Detect which cell encompasses the target text, then output its (x, y) center coordinate. 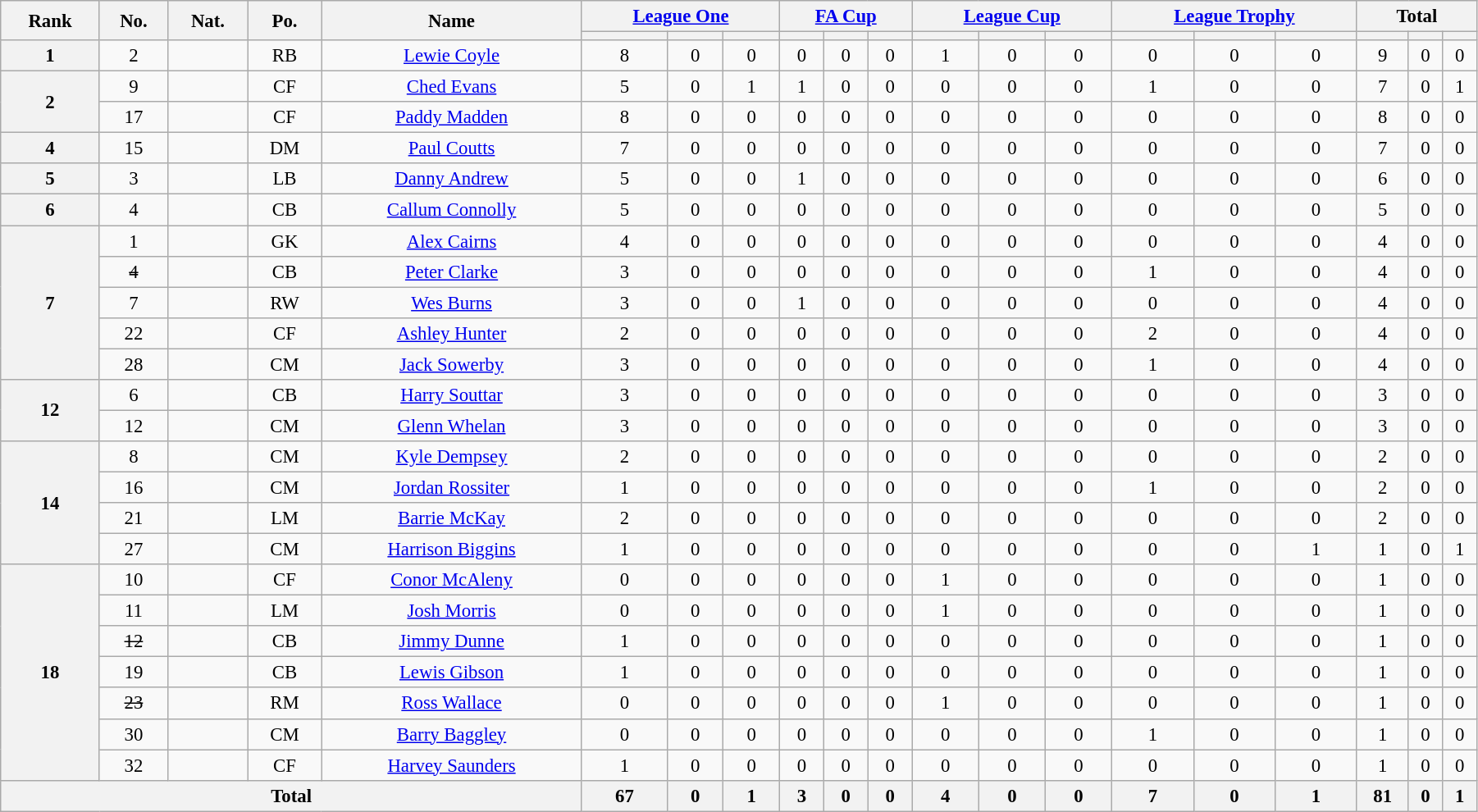
Alex Cairns (452, 241)
Paddy Madden (452, 117)
Po. (284, 21)
23 (133, 704)
Danny Andrew (452, 180)
Conor McAleny (452, 580)
67 (624, 796)
19 (133, 673)
16 (133, 487)
RM (284, 704)
30 (133, 734)
Glenn Whelan (452, 426)
32 (133, 765)
10 (133, 580)
League Cup (1012, 16)
No. (133, 21)
Rank (50, 21)
Jordan Rossiter (452, 487)
LB (284, 180)
Jimmy Dunne (452, 641)
28 (133, 364)
Paul Coutts (452, 148)
Peter Clarke (452, 271)
GK (284, 241)
14 (50, 503)
RB (284, 56)
21 (133, 518)
11 (133, 611)
Ashley Hunter (452, 333)
Harrison Biggins (452, 550)
Harry Souttar (452, 395)
Callum Connolly (452, 210)
DM (284, 148)
Nat. (208, 21)
Lewie Coyle (452, 56)
27 (133, 550)
22 (133, 333)
15 (133, 148)
Ross Wallace (452, 704)
Ched Evans (452, 87)
Name (452, 21)
League Trophy (1235, 16)
81 (1383, 796)
League One (681, 16)
RW (284, 303)
FA Cup (846, 16)
Josh Morris (452, 611)
Barry Baggley (452, 734)
Lewis Gibson (452, 673)
Barrie McKay (452, 518)
Kyle Dempsey (452, 457)
Jack Sowerby (452, 364)
Harvey Saunders (452, 765)
17 (133, 117)
18 (50, 673)
Wes Burns (452, 303)
